From the cell containing the given text, extract its center point as [X, Y] coordinate. 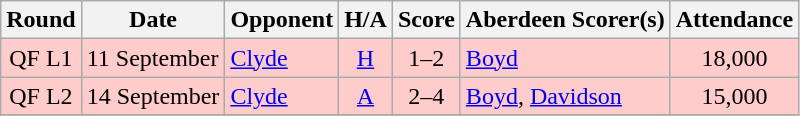
15,000 [734, 96]
QF L1 [41, 58]
2–4 [426, 96]
14 September [153, 96]
Boyd [565, 58]
Date [153, 20]
Opponent [282, 20]
18,000 [734, 58]
QF L2 [41, 96]
Attendance [734, 20]
H [366, 58]
11 September [153, 58]
Round [41, 20]
H/A [366, 20]
Aberdeen Scorer(s) [565, 20]
1–2 [426, 58]
Boyd, Davidson [565, 96]
Score [426, 20]
A [366, 96]
